Return (X, Y) of the center of cell containing provided text 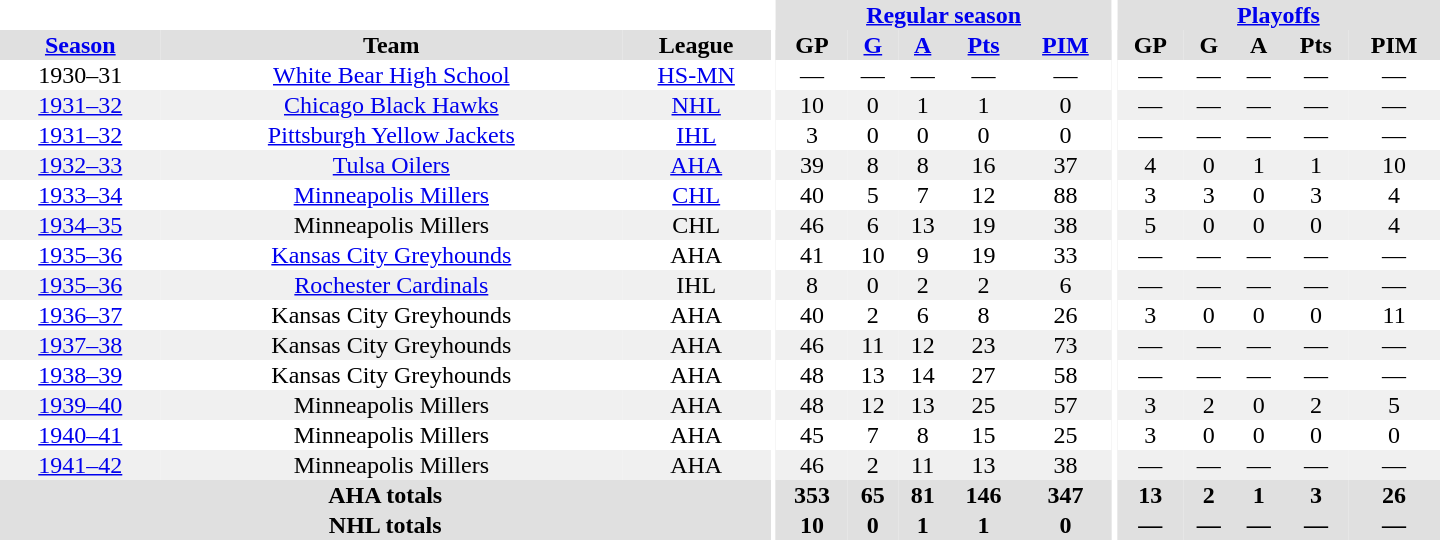
1932–33 (80, 165)
41 (812, 255)
58 (1066, 375)
Playoffs (1278, 15)
65 (873, 495)
27 (984, 375)
347 (1066, 495)
88 (1066, 195)
146 (984, 495)
14 (923, 375)
Regular season (944, 15)
HS-MN (696, 75)
1933–34 (80, 195)
Tulsa Oilers (392, 165)
1940–41 (80, 435)
73 (1066, 345)
Team (392, 45)
23 (984, 345)
9 (923, 255)
Chicago Black Hawks (392, 105)
NHL (696, 105)
Rochester Cardinals (392, 285)
1930–31 (80, 75)
16 (984, 165)
1941–42 (80, 465)
33 (1066, 255)
League (696, 45)
1936–37 (80, 315)
1934–35 (80, 225)
1938–39 (80, 375)
AHA totals (385, 495)
NHL totals (385, 525)
Season (80, 45)
Pittsburgh Yellow Jackets (392, 135)
39 (812, 165)
57 (1066, 405)
1939–40 (80, 405)
81 (923, 495)
15 (984, 435)
White Bear High School (392, 75)
1937–38 (80, 345)
37 (1066, 165)
45 (812, 435)
353 (812, 495)
